Identify which cell holds the provided text, then report its (X, Y) central coordinate. 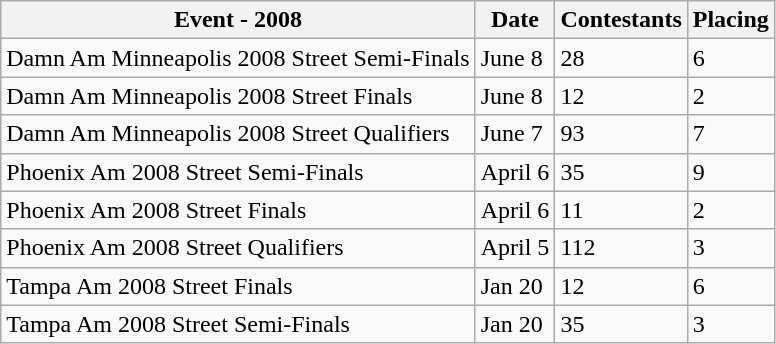
June 7 (515, 134)
Tampa Am 2008 Street Semi-Finals (238, 324)
Event - 2008 (238, 20)
Tampa Am 2008 Street Finals (238, 286)
7 (730, 134)
Contestants (621, 20)
Phoenix Am 2008 Street Qualifiers (238, 248)
Phoenix Am 2008 Street Semi-Finals (238, 172)
93 (621, 134)
Date (515, 20)
Placing (730, 20)
9 (730, 172)
Phoenix Am 2008 Street Finals (238, 210)
28 (621, 58)
Damn Am Minneapolis 2008 Street Finals (238, 96)
11 (621, 210)
April 5 (515, 248)
Damn Am Minneapolis 2008 Street Qualifiers (238, 134)
Damn Am Minneapolis 2008 Street Semi-Finals (238, 58)
112 (621, 248)
